Capture the cell that displays the provided text and extract its (X, Y) central coordinate. 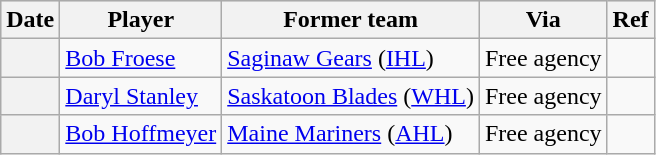
Player (141, 20)
Date (30, 20)
Bob Froese (141, 58)
Former team (351, 20)
Saginaw Gears (IHL) (351, 58)
Saskatoon Blades (WHL) (351, 96)
Maine Mariners (AHL) (351, 134)
Bob Hoffmeyer (141, 134)
Ref (630, 20)
Via (543, 20)
Daryl Stanley (141, 96)
